Extract the (x, y) coordinate from the center of the cell holding the provided text.  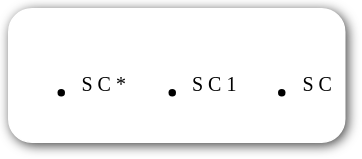
S C 1 (184, 76)
S C (287, 76)
S C * (74, 76)
